Locate the cell with the specified text and output its [x, y] center coordinate. 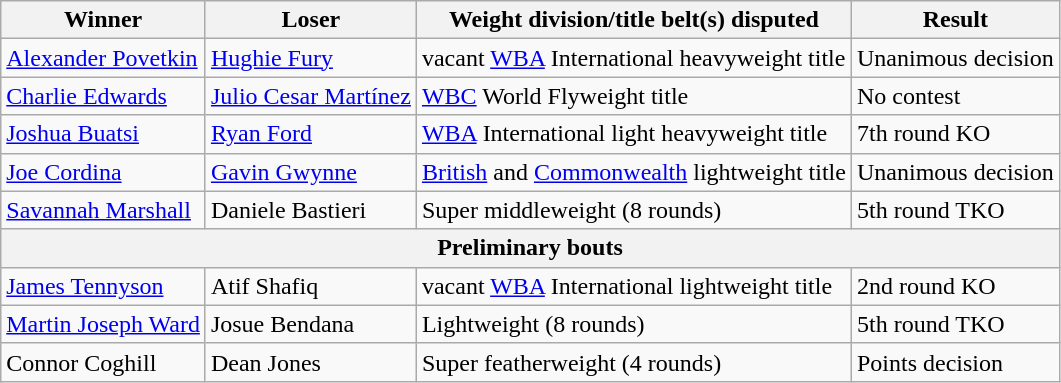
British and Commonwealth lightweight title [634, 172]
Ryan Ford [310, 134]
Dean Jones [310, 362]
WBA International light heavyweight title [634, 134]
Atif Shafiq [310, 286]
Julio Cesar Martínez [310, 96]
Connor Coghill [104, 362]
vacant WBA International heavyweight title [634, 58]
Winner [104, 20]
Joshua Buatsi [104, 134]
WBC World Flyweight title [634, 96]
Preliminary bouts [530, 248]
Gavin Gwynne [310, 172]
Joe Cordina [104, 172]
Josue Bendana [310, 324]
Hughie Fury [310, 58]
Super featherweight (4 rounds) [634, 362]
Points decision [955, 362]
Savannah Marshall [104, 210]
No contest [955, 96]
Charlie Edwards [104, 96]
Super middleweight (8 rounds) [634, 210]
Result [955, 20]
Weight division/title belt(s) disputed [634, 20]
7th round KO [955, 134]
Loser [310, 20]
Daniele Bastieri [310, 210]
Lightweight (8 rounds) [634, 324]
Martin Joseph Ward [104, 324]
James Tennyson [104, 286]
Alexander Povetkin [104, 58]
vacant WBA International lightweight title [634, 286]
2nd round KO [955, 286]
